Identify which cell holds the provided text, then report its [x, y] central coordinate. 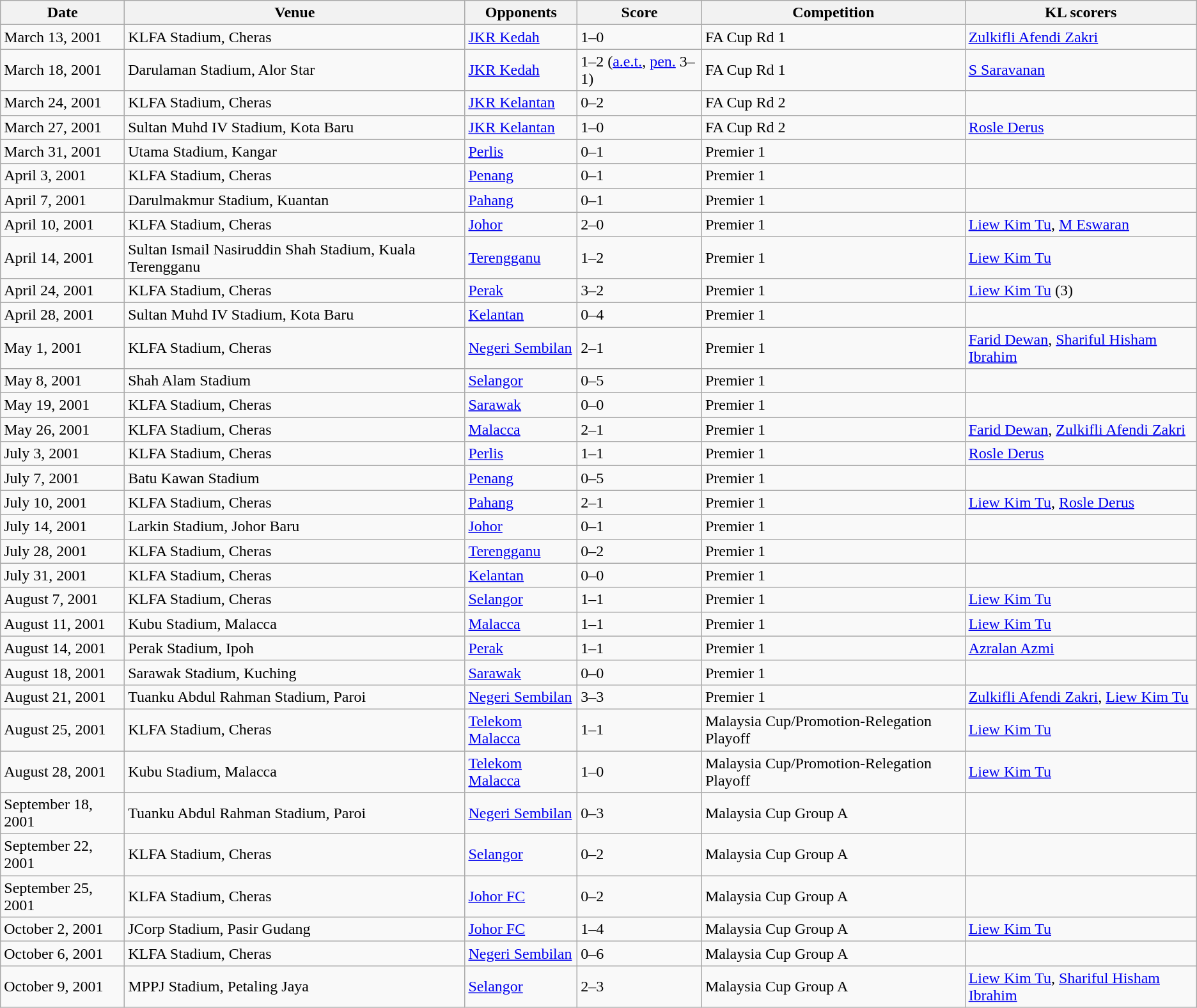
May 8, 2001 [63, 381]
Liew Kim Tu, Shariful Hisham Ibrahim [1081, 987]
August 11, 2001 [63, 624]
MPPJ Stadium, Petaling Jaya [295, 987]
S Saravanan [1081, 70]
Score [639, 13]
1–2 (a.e.t., pen. 3–1) [639, 70]
Larkin Stadium, Johor Baru [295, 527]
April 3, 2001 [63, 176]
August 7, 2001 [63, 600]
October 2, 2001 [63, 929]
Liew Kim Tu, M Eswaran [1081, 224]
April 14, 2001 [63, 257]
Batu Kawan Stadium [295, 478]
JCorp Stadium, Pasir Gudang [295, 929]
July 7, 2001 [63, 478]
May 19, 2001 [63, 405]
Zulkifli Afendi Zakri, Liew Kim Tu [1081, 697]
April 7, 2001 [63, 200]
September 25, 2001 [63, 896]
Farid Dewan, Shariful Hisham Ibrahim [1081, 348]
Shah Alam Stadium [295, 381]
Competition [833, 13]
Darulaman Stadium, Alor Star [295, 70]
March 24, 2001 [63, 103]
April 24, 2001 [63, 290]
1–4 [639, 929]
August 21, 2001 [63, 697]
August 28, 2001 [63, 771]
Azralan Azmi [1081, 648]
Date [63, 13]
March 27, 2001 [63, 127]
Perak Stadium, Ipoh [295, 648]
Sultan Ismail Nasiruddin Shah Stadium, Kuala Terengganu [295, 257]
August 18, 2001 [63, 672]
May 1, 2001 [63, 348]
Darulmakmur Stadium, Kuantan [295, 200]
3–3 [639, 697]
1–2 [639, 257]
March 31, 2001 [63, 151]
Opponents [521, 13]
Venue [295, 13]
Zulkifli Afendi Zakri [1081, 37]
October 9, 2001 [63, 987]
September 18, 2001 [63, 813]
Sarawak Stadium, Kuching [295, 672]
Liew Kim Tu, Rosle Derus [1081, 502]
July 10, 2001 [63, 502]
3–2 [639, 290]
0–6 [639, 954]
Farid Dewan, Zulkifli Afendi Zakri [1081, 430]
2–3 [639, 987]
0–4 [639, 314]
Utama Stadium, Kangar [295, 151]
April 28, 2001 [63, 314]
July 3, 2001 [63, 454]
July 14, 2001 [63, 527]
May 26, 2001 [63, 430]
2–0 [639, 224]
KL scorers [1081, 13]
August 14, 2001 [63, 648]
October 6, 2001 [63, 954]
March 18, 2001 [63, 70]
August 25, 2001 [63, 730]
March 13, 2001 [63, 37]
0–3 [639, 813]
September 22, 2001 [63, 855]
July 28, 2001 [63, 551]
July 31, 2001 [63, 575]
April 10, 2001 [63, 224]
Liew Kim Tu (3) [1081, 290]
